Determine the [X, Y] coordinate at the center of the cell enclosing the given text.  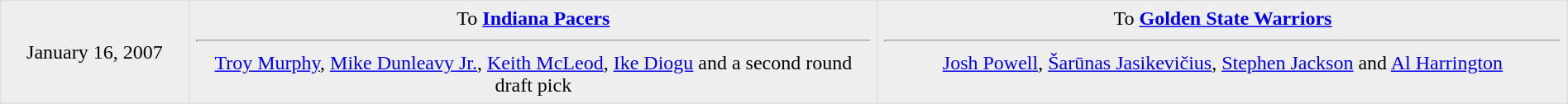
To Indiana PacersTroy Murphy, Mike Dunleavy Jr., Keith McLeod, Ike Diogu and a second round draft pick [533, 52]
January 16, 2007 [94, 52]
To Golden State Warriors Josh Powell, Šarūnas Jasikevičius, Stephen Jackson and Al Harrington [1223, 52]
